Capture the cell that displays the provided text and extract its [X, Y] central coordinate. 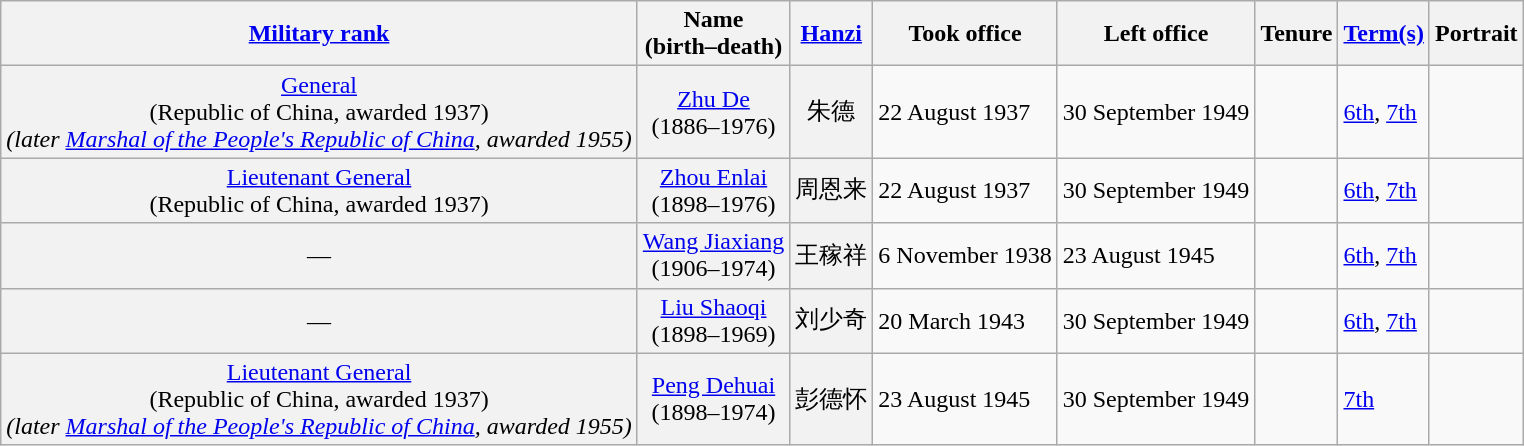
朱德 [832, 112]
Lieutenant General(Republic of China, awarded 1937)(later Marshal of the People's Republic of China, awarded 1955) [320, 399]
Lieutenant General(Republic of China, awarded 1937) [320, 190]
王稼祥 [832, 256]
Tenure [1296, 34]
Wang Jiaxiang(1906–1974) [713, 256]
20 March 1943 [965, 320]
刘少奇 [832, 320]
7th [1384, 399]
Military rank [320, 34]
Took office [965, 34]
Hanzi [832, 34]
Portrait [1476, 34]
Zhu De(1886–1976) [713, 112]
Left office [1156, 34]
General(Republic of China, awarded 1937)(later Marshal of the People's Republic of China, awarded 1955) [320, 112]
彭德怀 [832, 399]
Name(birth–death) [713, 34]
Liu Shaoqi(1898–1969) [713, 320]
周恩来 [832, 190]
6 November 1938 [965, 256]
Zhou Enlai(1898–1976) [713, 190]
Peng Dehuai(1898–1974) [713, 399]
Term(s) [1384, 34]
